Determine the [x, y] coordinate at the center of the cell enclosing the given text.  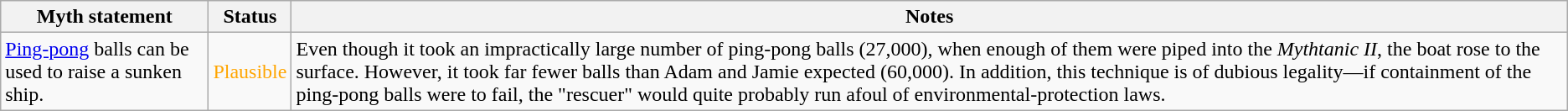
Plausible [250, 71]
Myth statement [105, 17]
Notes [930, 17]
Status [250, 17]
Ping-pong balls can be used to raise a sunken ship. [105, 71]
